Locate the cell with the specified text and output its [x, y] center coordinate. 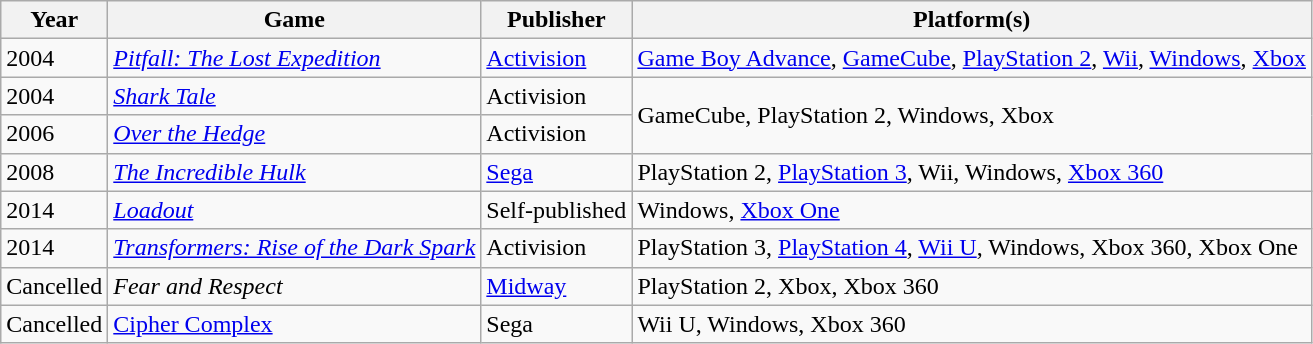
Year [54, 20]
Wii U, Windows, Xbox 360 [972, 324]
Over the Hedge [294, 134]
The Incredible Hulk [294, 172]
2006 [54, 134]
Pitfall: The Lost Expedition [294, 58]
Platform(s) [972, 20]
Cipher Complex [294, 324]
Windows, Xbox One [972, 210]
PlayStation 3, PlayStation 4, Wii U, Windows, Xbox 360, Xbox One [972, 248]
PlayStation 2, PlayStation 3, Wii, Windows, Xbox 360 [972, 172]
2008 [54, 172]
Game Boy Advance, GameCube, PlayStation 2, Wii, Windows, Xbox [972, 58]
PlayStation 2, Xbox, Xbox 360 [972, 286]
Self-published [556, 210]
Transformers: Rise of the Dark Spark [294, 248]
Loadout [294, 210]
Game [294, 20]
Midway [556, 286]
Publisher [556, 20]
GameCube, PlayStation 2, Windows, Xbox [972, 115]
Fear and Respect [294, 286]
Shark Tale [294, 96]
